Pinpoint the cell where the given text exists, returning its [x, y] midpoint coordinate. 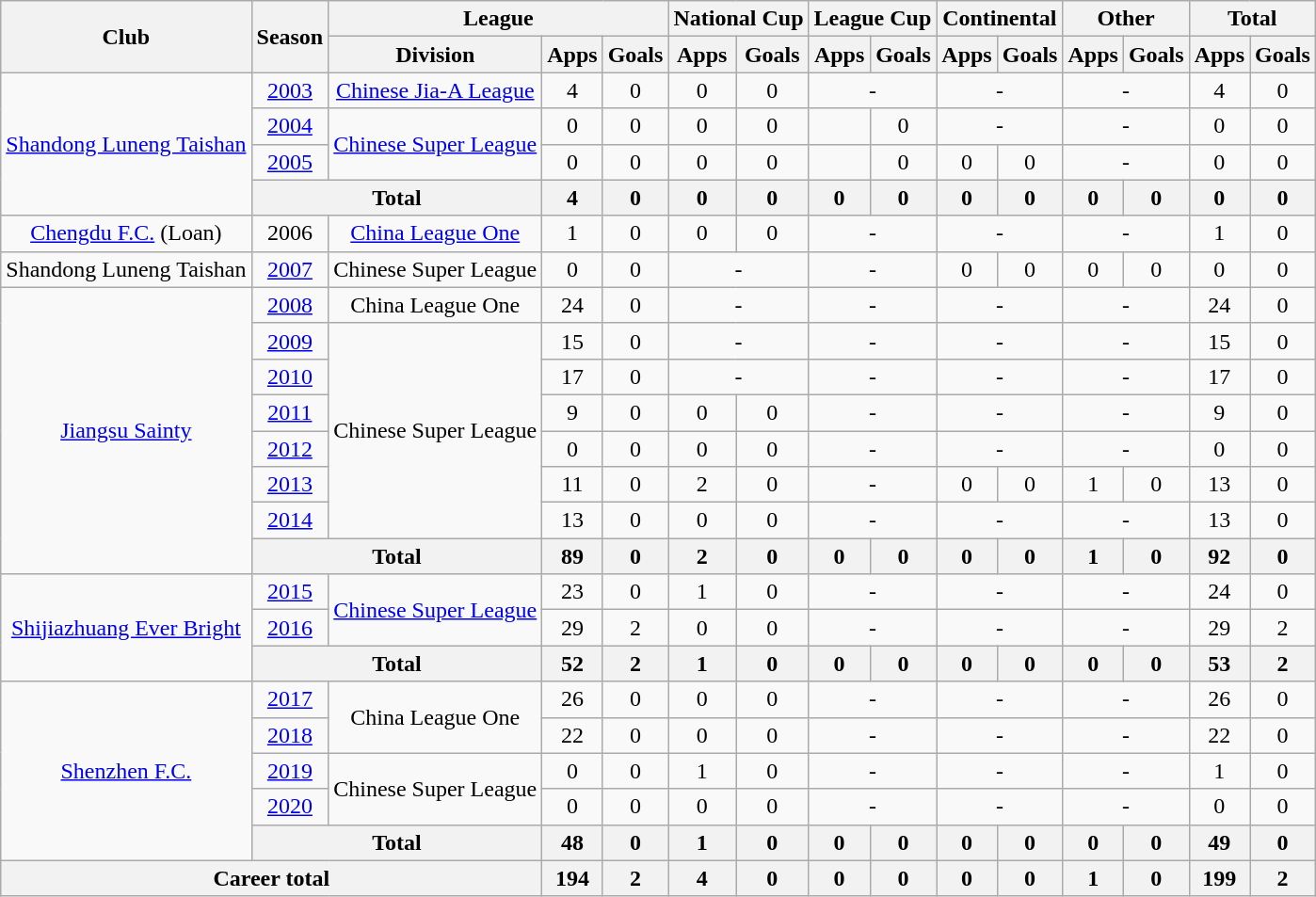
2006 [290, 233]
194 [572, 878]
2012 [290, 449]
2018 [290, 735]
Shenzhen F.C. [126, 771]
Chengdu F.C. (Loan) [126, 233]
League Cup [873, 19]
89 [572, 556]
2011 [290, 412]
11 [572, 485]
2014 [290, 521]
2010 [290, 376]
2007 [290, 269]
2008 [290, 305]
Shijiazhuang Ever Bright [126, 628]
2004 [290, 126]
2003 [290, 90]
Club [126, 37]
2005 [290, 162]
23 [572, 592]
Career total [271, 878]
52 [572, 664]
2015 [290, 592]
53 [1219, 664]
2013 [290, 485]
Chinese Jia-A League [435, 90]
Division [435, 55]
2009 [290, 341]
Jiangsu Sainty [126, 430]
League [499, 19]
92 [1219, 556]
Season [290, 37]
2019 [290, 771]
2017 [290, 699]
2020 [290, 807]
49 [1219, 842]
199 [1219, 878]
National Cup [738, 19]
Other [1126, 19]
48 [572, 842]
Continental [1000, 19]
2016 [290, 628]
